Detect which cell encompasses the target text, then output its [x, y] center coordinate. 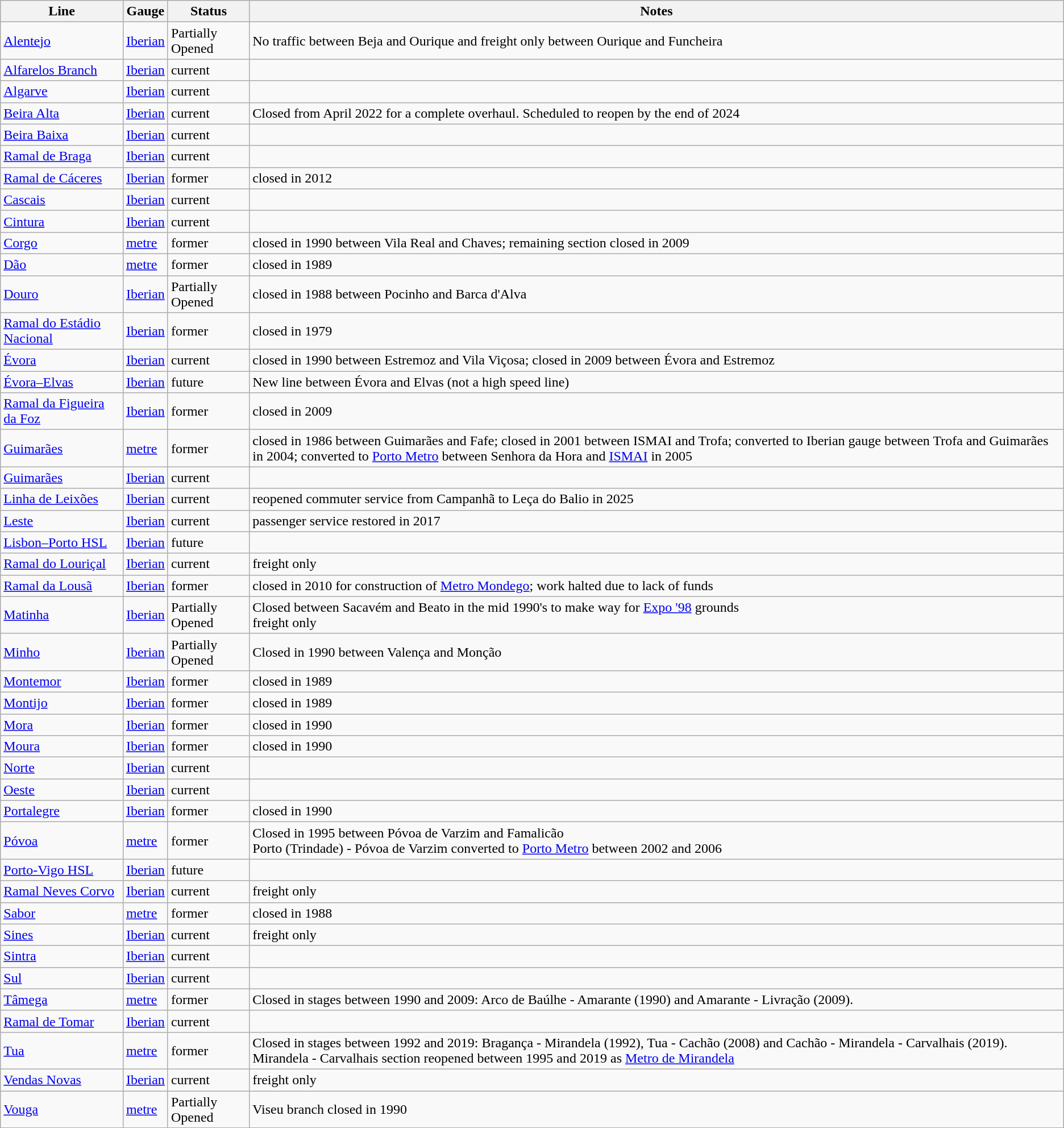
Mora [62, 725]
Sul [62, 978]
Sabor [62, 913]
Moura [62, 747]
Notes [657, 11]
Closed from April 2022 for a complete overhaul. Scheduled to reopen by the end of 2024 [657, 113]
reopened commuter service from Campanhã to Leça do Balio in 2025 [657, 499]
Beira Alta [62, 113]
Line [62, 11]
Minho [62, 652]
Closed in stages between 1990 and 2009: Arco de Baúlhe - Amarante (1990) and Amarante - Livração (2009). [657, 1000]
Sintra [62, 956]
Évora–Elvas [62, 382]
Montijo [62, 703]
Porto-Vigo HSL [62, 870]
Alfarelos Branch [62, 70]
Vendas Novas [62, 1080]
Alentejo [62, 41]
Póvoa [62, 840]
Ramal Neves Corvo [62, 891]
Évora [62, 360]
Ramal do Estádio Nacional [62, 331]
Dão [62, 264]
closed in 2010 for construction of Metro Mondego; work halted due to lack of funds [657, 586]
passenger service restored in 2017 [657, 521]
Tâmega [62, 1000]
Oeste [62, 790]
Vouga [62, 1109]
No traffic between Beja and Ourique and freight only between Ourique and Funcheira [657, 41]
Montemor [62, 681]
Gauge [146, 11]
New line between Évora and Elvas (not a high speed line) [657, 382]
closed in 1990 between Vila Real and Chaves; remaining section closed in 2009 [657, 243]
Sines [62, 935]
closed in 2012 [657, 178]
Viseu branch closed in 1990 [657, 1109]
Tua [62, 1051]
Closed in 1995 between Póvoa de Varzim and FamalicãoPorto (Trindade) - Póvoa de Varzim converted to Porto Metro between 2002 and 2006 [657, 840]
Closed in 1990 between Valença and Monção [657, 652]
closed in 1988 between Pocinho and Barca d'Alva [657, 293]
Beira Baixa [62, 135]
closed in 1979 [657, 331]
Status [208, 11]
closed in 1988 [657, 913]
Cintura [62, 221]
Ramal da Figueira da Foz [62, 412]
Ramal da Lousã [62, 586]
Ramal de Tomar [62, 1021]
Douro [62, 293]
Matinha [62, 615]
closed in 2009 [657, 412]
Linha de Leixões [62, 499]
Corgo [62, 243]
Closed between Sacavém and Beato in the mid 1990's to make way for Expo '98 groundsfreight only [657, 615]
Portalegre [62, 811]
closed in 1990 between Estremoz and Vila Viçosa; closed in 2009 between Évora and Estremoz [657, 360]
Ramal de Braga [62, 156]
Ramal do Louriçal [62, 564]
Leste [62, 521]
Norte [62, 768]
Cascais [62, 200]
Ramal de Cáceres [62, 178]
Algarve [62, 92]
Lisbon–Porto HSL [62, 542]
